Provide the (X, Y) coordinate of the cell's center where the given text is located.  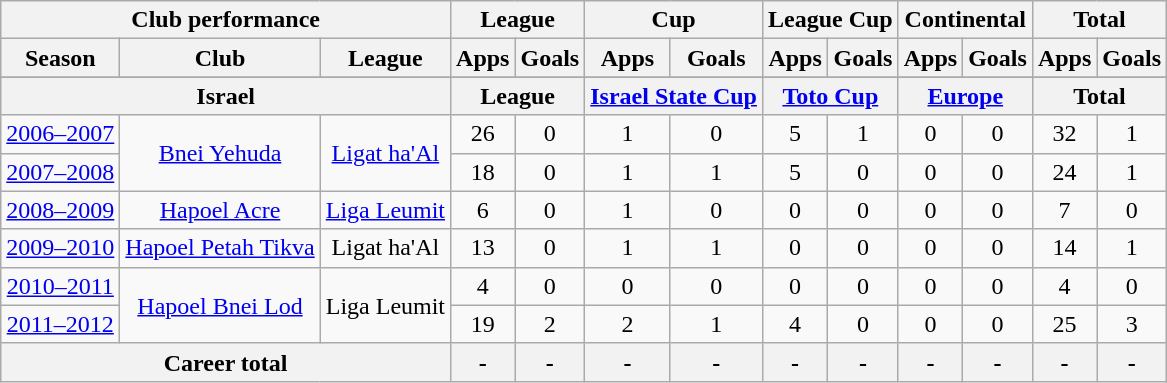
6 (483, 210)
2011–2012 (60, 324)
Israel (226, 96)
25 (1064, 324)
Club (220, 58)
13 (483, 248)
2006–2007 (60, 134)
2007–2008 (60, 172)
7 (1064, 210)
24 (1064, 172)
18 (483, 172)
2010–2011 (60, 286)
Hapoel Acre (220, 210)
19 (483, 324)
Career total (226, 362)
14 (1064, 248)
Continental (965, 20)
Bnei Yehuda (220, 153)
Hapoel Bnei Lod (220, 305)
Israel State Cup (674, 96)
Toto Cup (830, 96)
2009–2010 (60, 248)
32 (1064, 134)
26 (483, 134)
Hapoel Petah Tikva (220, 248)
3 (1132, 324)
League Cup (830, 20)
Europe (965, 96)
Club performance (226, 20)
Season (60, 58)
Cup (674, 20)
2008–2009 (60, 210)
